Provide the (X, Y) coordinate of the cell's center where the given text is located.  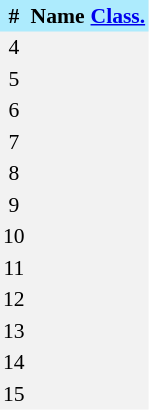
8 (14, 174)
13 (14, 331)
15 (14, 394)
12 (14, 300)
10 (14, 236)
7 (14, 142)
# (14, 16)
9 (14, 205)
Name (58, 16)
6 (14, 110)
Class. (118, 16)
11 (14, 268)
14 (14, 362)
4 (14, 48)
5 (14, 79)
